Return the (X, Y) coordinate for the center point of the cell that contains the specified text.  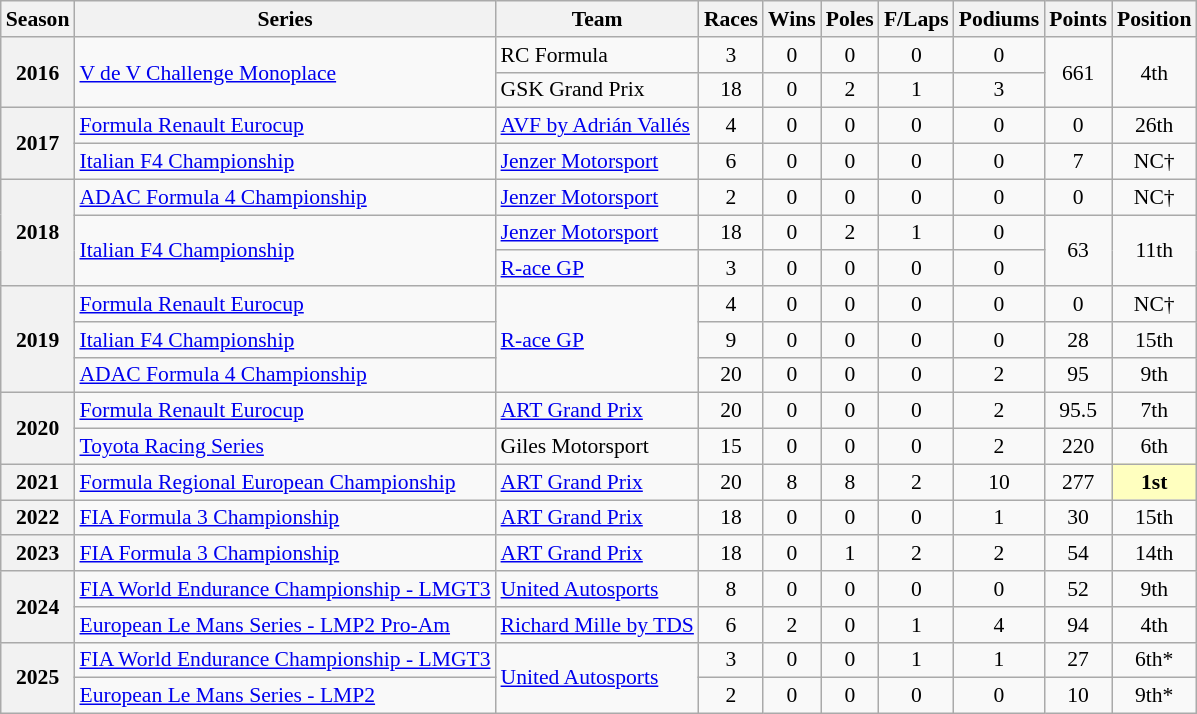
Season (38, 19)
2022 (38, 518)
Podiums (1000, 19)
26th (1154, 126)
Position (1154, 19)
Series (284, 19)
14th (1154, 554)
7 (1078, 162)
2017 (38, 144)
2019 (38, 340)
6th (1154, 447)
2025 (38, 678)
52 (1078, 589)
V de V Challenge Monoplace (284, 72)
2024 (38, 606)
661 (1078, 72)
Poles (850, 19)
1st (1154, 482)
F/Laps (916, 19)
Wins (792, 19)
7th (1154, 411)
2020 (38, 428)
28 (1078, 340)
Giles Motorsport (598, 447)
Races (731, 19)
European Le Mans Series - LMP2 (284, 696)
11th (1154, 250)
GSK Grand Prix (598, 90)
30 (1078, 518)
63 (1078, 250)
54 (1078, 554)
27 (1078, 660)
2018 (38, 232)
277 (1078, 482)
2023 (38, 554)
Richard Mille by TDS (598, 625)
Points (1078, 19)
94 (1078, 625)
Team (598, 19)
95.5 (1078, 411)
9th* (1154, 696)
220 (1078, 447)
9 (731, 340)
2016 (38, 72)
Toyota Racing Series (284, 447)
Formula Regional European Championship (284, 482)
European Le Mans Series - LMP2 Pro-Am (284, 625)
AVF by Adrián Vallés (598, 126)
2021 (38, 482)
RC Formula (598, 55)
95 (1078, 375)
15 (731, 447)
6th* (1154, 660)
